Extract the (x, y) coordinate from the center of the cell holding the provided text.  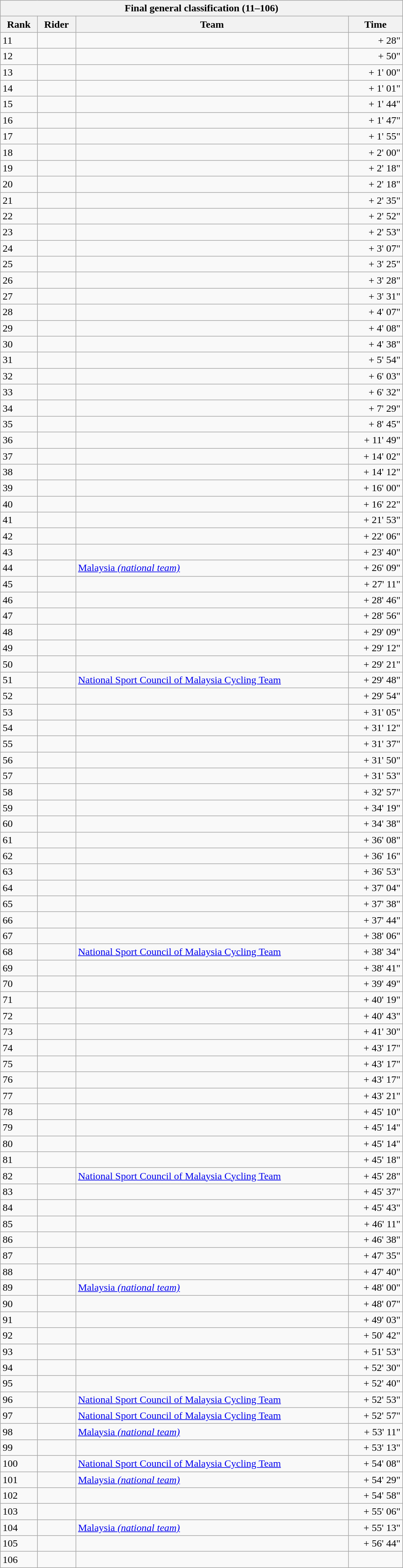
+ 3' 31" (376, 296)
+ 51' 53" (376, 1352)
91 (19, 1320)
18 (19, 152)
38 (19, 472)
90 (19, 1304)
15 (19, 104)
22 (19, 216)
+ 4' 08" (376, 328)
+ 29' 48" (376, 680)
75 (19, 1064)
+ 1' 55" (376, 136)
Final general classification (11–106) (201, 8)
28 (19, 312)
+ 38' 06" (376, 936)
+ 27' 11" (376, 584)
61 (19, 840)
83 (19, 1192)
+ 16' 00" (376, 488)
+ 29' 09" (376, 632)
+ 45' 28" (376, 1176)
+ 31' 53" (376, 776)
+ 39' 49" (376, 984)
+ 36' 08" (376, 840)
89 (19, 1288)
+ 53' 13" (376, 1447)
+ 4' 07" (376, 312)
+ 52' 57" (376, 1415)
+ 31' 50" (376, 760)
42 (19, 536)
+ 37' 38" (376, 904)
Team (212, 24)
+ 40' 19" (376, 1000)
+ 14' 12" (376, 472)
+ 55' 06" (376, 1512)
+ 43' 21" (376, 1096)
Time (376, 24)
+ 28' 46" (376, 600)
17 (19, 136)
55 (19, 744)
+ 29' 21" (376, 664)
86 (19, 1240)
+ 49' 03" (376, 1320)
103 (19, 1512)
+ 45' 43" (376, 1208)
+ 54' 29" (376, 1479)
62 (19, 856)
65 (19, 904)
27 (19, 296)
+ 2' 53" (376, 232)
43 (19, 552)
95 (19, 1384)
34 (19, 408)
+ 29' 12" (376, 648)
+ 47' 35" (376, 1256)
96 (19, 1400)
72 (19, 1016)
+ 54' 08" (376, 1463)
+ 52' 40" (376, 1384)
+ 36' 53" (376, 872)
+ 2' 52" (376, 216)
+ 50' 42" (376, 1336)
+ 36' 16" (376, 856)
26 (19, 280)
+ 3' 25" (376, 264)
104 (19, 1528)
+ 1' 00" (376, 72)
+ 45' 37" (376, 1192)
29 (19, 328)
92 (19, 1336)
82 (19, 1176)
102 (19, 1496)
Rank (19, 24)
11 (19, 40)
19 (19, 168)
40 (19, 504)
44 (19, 568)
+ 34' 38" (376, 824)
54 (19, 728)
73 (19, 1032)
71 (19, 1000)
69 (19, 968)
+ 47' 40" (376, 1272)
49 (19, 648)
50 (19, 664)
+ 32' 57" (376, 792)
14 (19, 88)
85 (19, 1224)
77 (19, 1096)
78 (19, 1112)
+ 2' 35" (376, 200)
+ 2' 00" (376, 152)
+ 7' 29" (376, 408)
53 (19, 712)
99 (19, 1447)
57 (19, 776)
68 (19, 952)
79 (19, 1128)
33 (19, 392)
23 (19, 232)
47 (19, 616)
66 (19, 920)
63 (19, 872)
87 (19, 1256)
94 (19, 1368)
41 (19, 520)
20 (19, 184)
+ 6' 32" (376, 392)
+ 28" (376, 40)
105 (19, 1544)
+ 23' 40" (376, 552)
+ 46' 11" (376, 1224)
30 (19, 344)
24 (19, 248)
21 (19, 200)
67 (19, 936)
93 (19, 1352)
+ 31' 12" (376, 728)
58 (19, 792)
+ 40' 43" (376, 1016)
+ 3' 28" (376, 280)
+ 31' 05" (376, 712)
+ 56' 44" (376, 1544)
12 (19, 56)
31 (19, 360)
106 (19, 1560)
+ 45' 18" (376, 1160)
98 (19, 1431)
+ 46' 38" (376, 1240)
51 (19, 680)
+ 28' 56" (376, 616)
+ 52' 53" (376, 1400)
25 (19, 264)
+ 41' 30" (376, 1032)
+ 45' 10" (376, 1112)
35 (19, 424)
+ 1' 47" (376, 120)
+ 55' 13" (376, 1528)
+ 37' 44" (376, 920)
+ 34' 19" (376, 808)
59 (19, 808)
+ 48' 00" (376, 1288)
+ 29' 54" (376, 696)
81 (19, 1160)
76 (19, 1080)
+ 5' 54" (376, 360)
+ 31' 37" (376, 744)
60 (19, 824)
+ 14' 02" (376, 456)
101 (19, 1479)
+ 21' 53" (376, 520)
48 (19, 632)
64 (19, 888)
56 (19, 760)
+ 37' 04" (376, 888)
+ 8' 45" (376, 424)
45 (19, 584)
+ 38' 41" (376, 968)
100 (19, 1463)
+ 22' 06" (376, 536)
Rider (57, 24)
36 (19, 440)
+ 4' 38" (376, 344)
32 (19, 376)
+ 1' 44" (376, 104)
80 (19, 1144)
13 (19, 72)
37 (19, 456)
+ 1' 01" (376, 88)
+ 3' 07" (376, 248)
+ 50" (376, 56)
+ 53' 11" (376, 1431)
+ 48' 07" (376, 1304)
74 (19, 1048)
16 (19, 120)
+ 6' 03" (376, 376)
84 (19, 1208)
+ 38' 34" (376, 952)
+ 52' 30" (376, 1368)
+ 26' 09" (376, 568)
+ 54' 58" (376, 1496)
39 (19, 488)
70 (19, 984)
97 (19, 1415)
46 (19, 600)
88 (19, 1272)
+ 11' 49" (376, 440)
+ 16' 22" (376, 504)
52 (19, 696)
